Scan for the cell matching the given text and deliver its (x, y) coordinate at center. 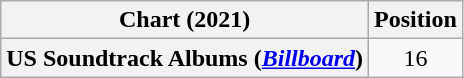
16 (416, 58)
Position (416, 20)
Chart (2021) (185, 20)
US Soundtrack Albums (Billboard) (185, 58)
